Locate the cell with the specified text and output its (X, Y) center coordinate. 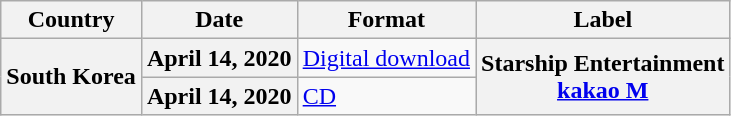
Format (386, 20)
CD (386, 96)
Digital download (386, 58)
South Korea (72, 77)
Date (219, 20)
Starship Entertainmentkakao M (603, 77)
Country (72, 20)
Label (603, 20)
